Search for the cell housing the specified text and yield its (X, Y) center coordinate. 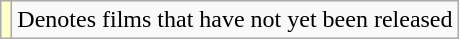
Denotes films that have not yet been released (235, 20)
